Pinpoint the cell where the given text exists, returning its (x, y) midpoint coordinate. 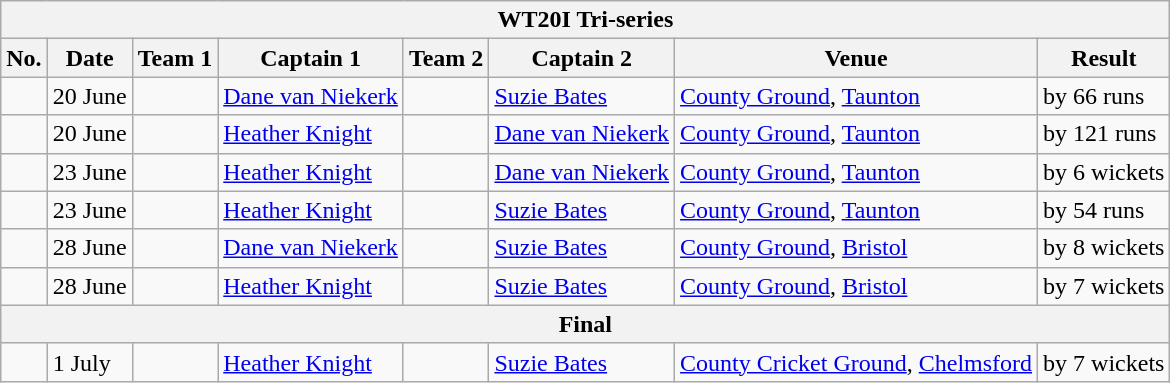
Date (90, 58)
County Cricket Ground, Chelmsford (856, 362)
Captain 2 (582, 58)
Venue (856, 58)
by 6 wickets (1104, 172)
by 8 wickets (1104, 248)
Result (1104, 58)
Captain 1 (311, 58)
by 54 runs (1104, 210)
WT20I Tri-series (586, 20)
1 July (90, 362)
Team 2 (446, 58)
Final (586, 324)
by 121 runs (1104, 134)
by 66 runs (1104, 96)
No. (24, 58)
Team 1 (175, 58)
